Capture the cell that displays the provided text and extract its (x, y) central coordinate. 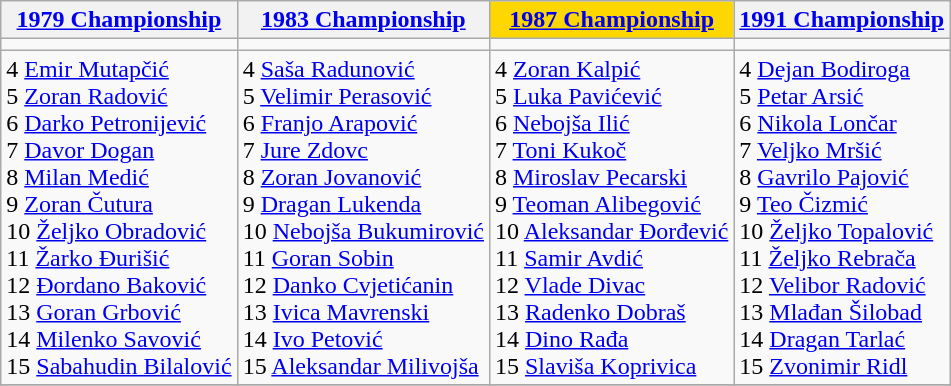
1979 Championship (119, 20)
1987 Championship (611, 20)
1983 Championship (363, 20)
1991 Championship (842, 20)
